Scan for the cell matching the given text and deliver its (x, y) coordinate at center. 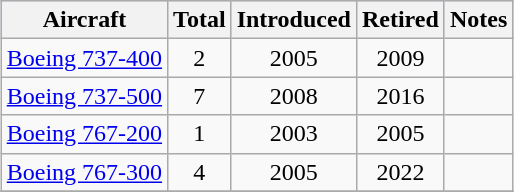
2022 (400, 172)
2016 (400, 96)
2003 (294, 134)
Aircraft (84, 20)
4 (200, 172)
Boeing 737-400 (84, 58)
7 (200, 96)
2009 (400, 58)
Introduced (294, 20)
Notes (478, 20)
Boeing 737-500 (84, 96)
Boeing 767-200 (84, 134)
Boeing 767-300 (84, 172)
Total (200, 20)
2008 (294, 96)
1 (200, 134)
2 (200, 58)
Retired (400, 20)
